Return the (x, y) coordinate for the center point of the cell that contains the specified text.  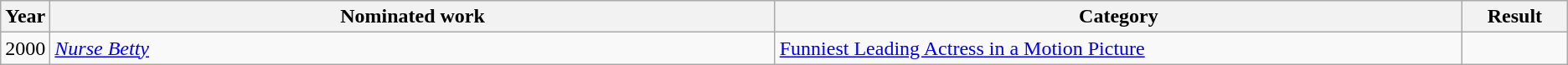
Funniest Leading Actress in a Motion Picture (1118, 48)
Nominated work (412, 17)
Result (1515, 17)
2000 (25, 48)
Year (25, 17)
Category (1118, 17)
Nurse Betty (412, 48)
